Output the (x, y) coordinate of the center of the cell containing the given text.  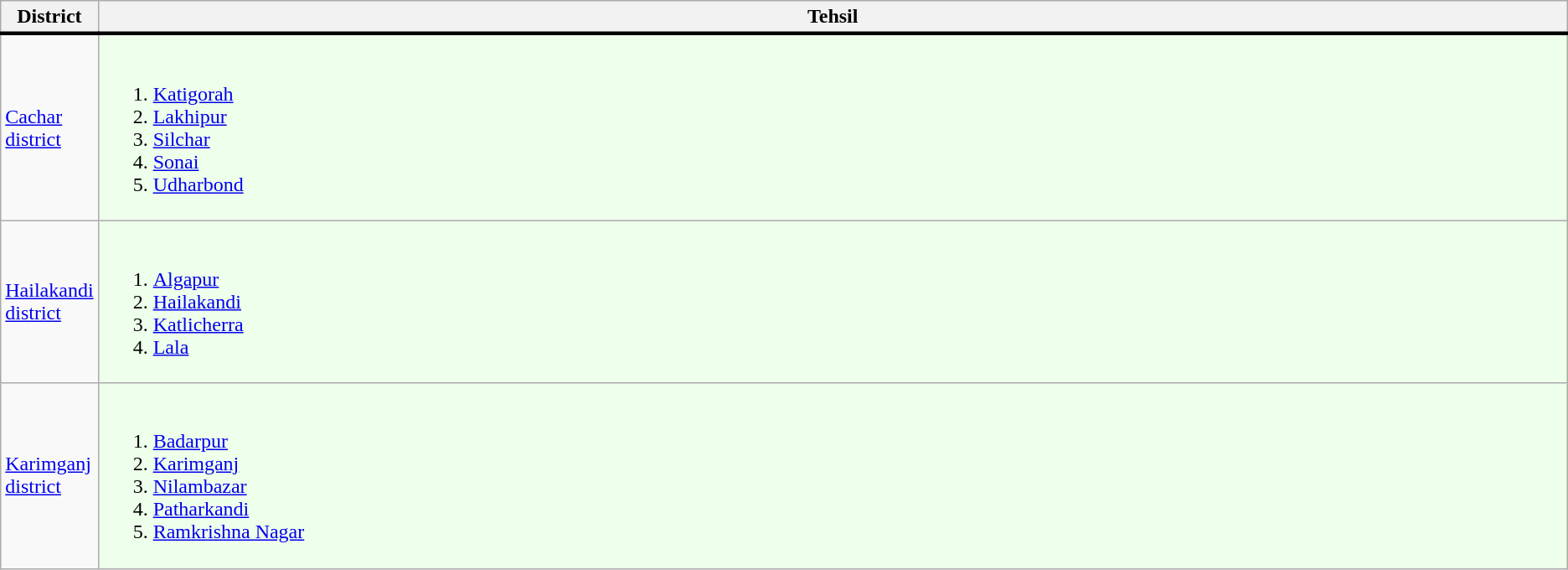
Tehsil (833, 18)
Cachar district (49, 127)
KatigorahLakhipurSilcharSonaiUdharbond (833, 127)
Karimganj district (49, 476)
Hailakandi district (49, 302)
District (49, 18)
BadarpurKarimganjNilambazarPatharkandiRamkrishna Nagar (833, 476)
AlgapurHailakandiKatlicherraLala (833, 302)
